Determine the (x, y) coordinate at the center of the cell enclosing the given text.  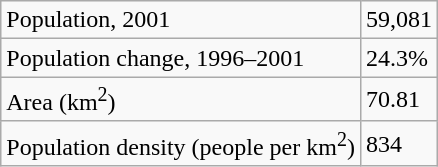
Population density (people per km2) (181, 144)
Area (km2) (181, 100)
Population, 2001 (181, 20)
834 (398, 144)
24.3% (398, 58)
59,081 (398, 20)
Population change, 1996–2001 (181, 58)
70.81 (398, 100)
